Output the (x, y) coordinate of the center of the cell containing the given text.  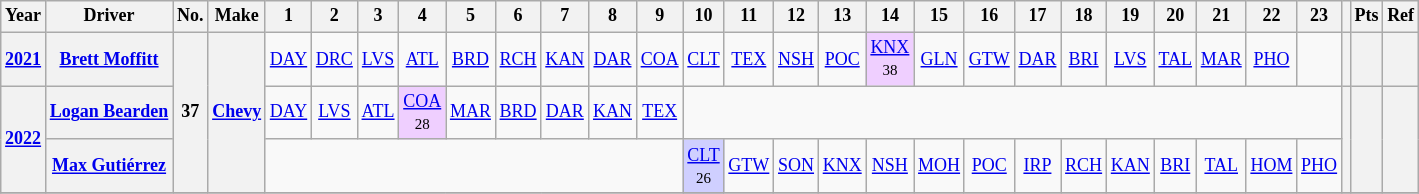
CLT (704, 59)
Pts (1366, 16)
Make (237, 16)
20 (1175, 16)
2 (335, 16)
2021 (24, 59)
18 (1084, 16)
COA (660, 59)
No. (190, 16)
Year (24, 16)
HOM (1272, 166)
8 (613, 16)
DRC (335, 59)
SON (796, 166)
3 (378, 16)
Logan Bearden (108, 113)
Ref (1401, 16)
37 (190, 112)
15 (940, 16)
10 (704, 16)
7 (565, 16)
KNX (842, 166)
IRP (1038, 166)
1 (288, 16)
Brett Moffitt (108, 59)
22 (1272, 16)
Chevy (237, 112)
19 (1130, 16)
9 (660, 16)
Driver (108, 16)
MOH (940, 166)
CLT26 (704, 166)
13 (842, 16)
KNX38 (890, 59)
21 (1221, 16)
5 (471, 16)
Max Gutiérrez (108, 166)
12 (796, 16)
14 (890, 16)
23 (1320, 16)
2022 (24, 140)
GLN (940, 59)
11 (749, 16)
16 (989, 16)
COA28 (422, 113)
4 (422, 16)
6 (518, 16)
17 (1038, 16)
